From the cell containing the given text, extract its center point as [X, Y] coordinate. 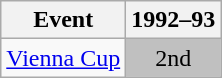
2nd [174, 58]
Vienna Cup [64, 58]
Event [64, 20]
1992–93 [174, 20]
